Locate the cell with the specified text and output its [X, Y] center coordinate. 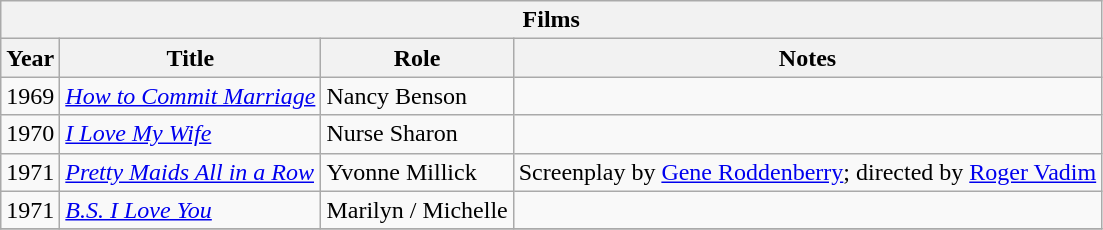
Yvonne Millick [417, 172]
I Love My Wife [190, 134]
Role [417, 58]
Marilyn / Michelle [417, 210]
Nurse Sharon [417, 134]
B.S. I Love You [190, 210]
Screenplay by Gene Roddenberry; directed by Roger Vadim [807, 172]
Title [190, 58]
1969 [30, 96]
Nancy Benson [417, 96]
How to Commit Marriage [190, 96]
Pretty Maids All in a Row [190, 172]
1970 [30, 134]
Films [552, 20]
Year [30, 58]
Notes [807, 58]
